Determine the (x, y) coordinate at the center of the cell enclosing the given text.  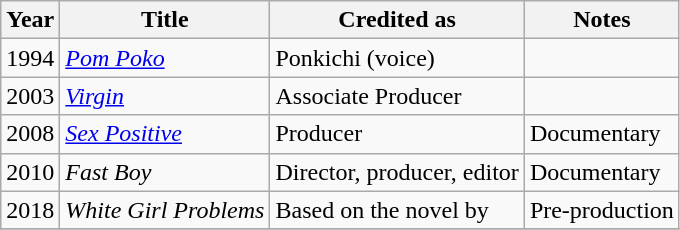
Pom Poko (165, 58)
2018 (30, 210)
1994 (30, 58)
Year (30, 20)
Sex Positive (165, 134)
Associate Producer (397, 96)
Producer (397, 134)
Title (165, 20)
2003 (30, 96)
Credited as (397, 20)
Director, producer, editor (397, 172)
Notes (602, 20)
2008 (30, 134)
2010 (30, 172)
Pre-production (602, 210)
Virgin (165, 96)
Fast Boy (165, 172)
Based on the novel by (397, 210)
White Girl Problems (165, 210)
Ponkichi (voice) (397, 58)
